From the cell containing the given text, extract its center point as [X, Y] coordinate. 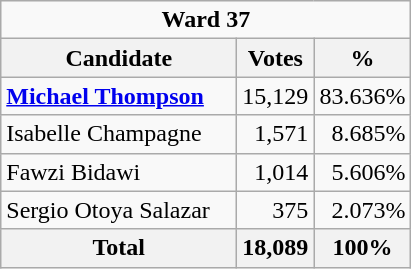
1,014 [276, 172]
8.685% [362, 134]
% [362, 58]
Total [119, 248]
83.636% [362, 96]
Candidate [119, 58]
375 [276, 210]
18,089 [276, 248]
Fawzi Bidawi [119, 172]
Michael Thompson [119, 96]
15,129 [276, 96]
Isabelle Champagne [119, 134]
100% [362, 248]
2.073% [362, 210]
Ward 37 [206, 20]
1,571 [276, 134]
Votes [276, 58]
5.606% [362, 172]
Sergio Otoya Salazar [119, 210]
